For the text-containing cell, return its midpoint in [x, y] coordinate format. 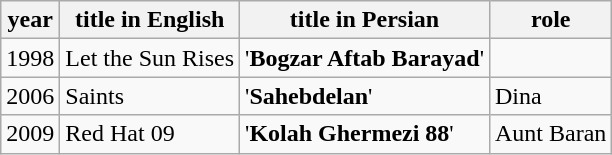
1998 [30, 58]
role [550, 20]
Red Hat 09 [150, 134]
title in English [150, 20]
'Kolah Ghermezi 88' [365, 134]
Aunt Baran [550, 134]
'Bogzar Aftab Barayad' [365, 58]
2009 [30, 134]
Let the Sun Rises [150, 58]
Saints [150, 96]
'Sahebdelan' [365, 96]
year [30, 20]
Dina [550, 96]
title in Persian [365, 20]
2006 [30, 96]
